Provide the [x, y] coordinate of the cell's center where the given text is located.  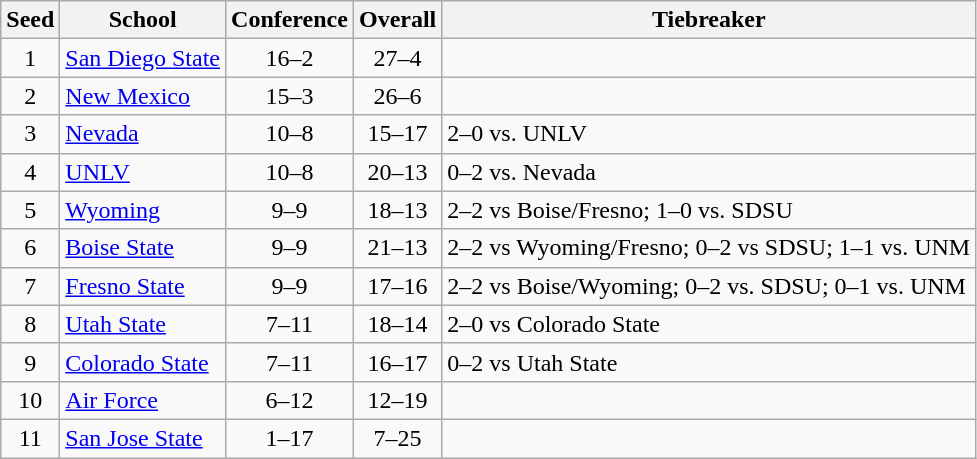
4 [30, 172]
2–2 vs Wyoming/Fresno; 0–2 vs SDSU; 1–1 vs. UNM [709, 248]
18–14 [397, 324]
School [143, 20]
Fresno State [143, 286]
2 [30, 96]
20–13 [397, 172]
UNLV [143, 172]
17–16 [397, 286]
7 [30, 286]
6–12 [290, 400]
2–2 vs Boise/Fresno; 1–0 vs. SDSU [709, 210]
0–2 vs. Nevada [709, 172]
San Jose State [143, 438]
18–13 [397, 210]
Wyoming [143, 210]
7–25 [397, 438]
15–3 [290, 96]
Tiebreaker [709, 20]
Air Force [143, 400]
Boise State [143, 248]
15–17 [397, 134]
2–0 vs. UNLV [709, 134]
21–13 [397, 248]
San Diego State [143, 58]
12–19 [397, 400]
Seed [30, 20]
9 [30, 362]
Colorado State [143, 362]
2–0 vs Colorado State [709, 324]
16–2 [290, 58]
3 [30, 134]
New Mexico [143, 96]
Utah State [143, 324]
Overall [397, 20]
1 [30, 58]
2–2 vs Boise/Wyoming; 0–2 vs. SDSU; 0–1 vs. UNM [709, 286]
8 [30, 324]
5 [30, 210]
16–17 [397, 362]
1–17 [290, 438]
6 [30, 248]
10 [30, 400]
Conference [290, 20]
Nevada [143, 134]
27–4 [397, 58]
11 [30, 438]
26–6 [397, 96]
0–2 vs Utah State [709, 362]
